Return (X, Y) of the center of cell containing provided text 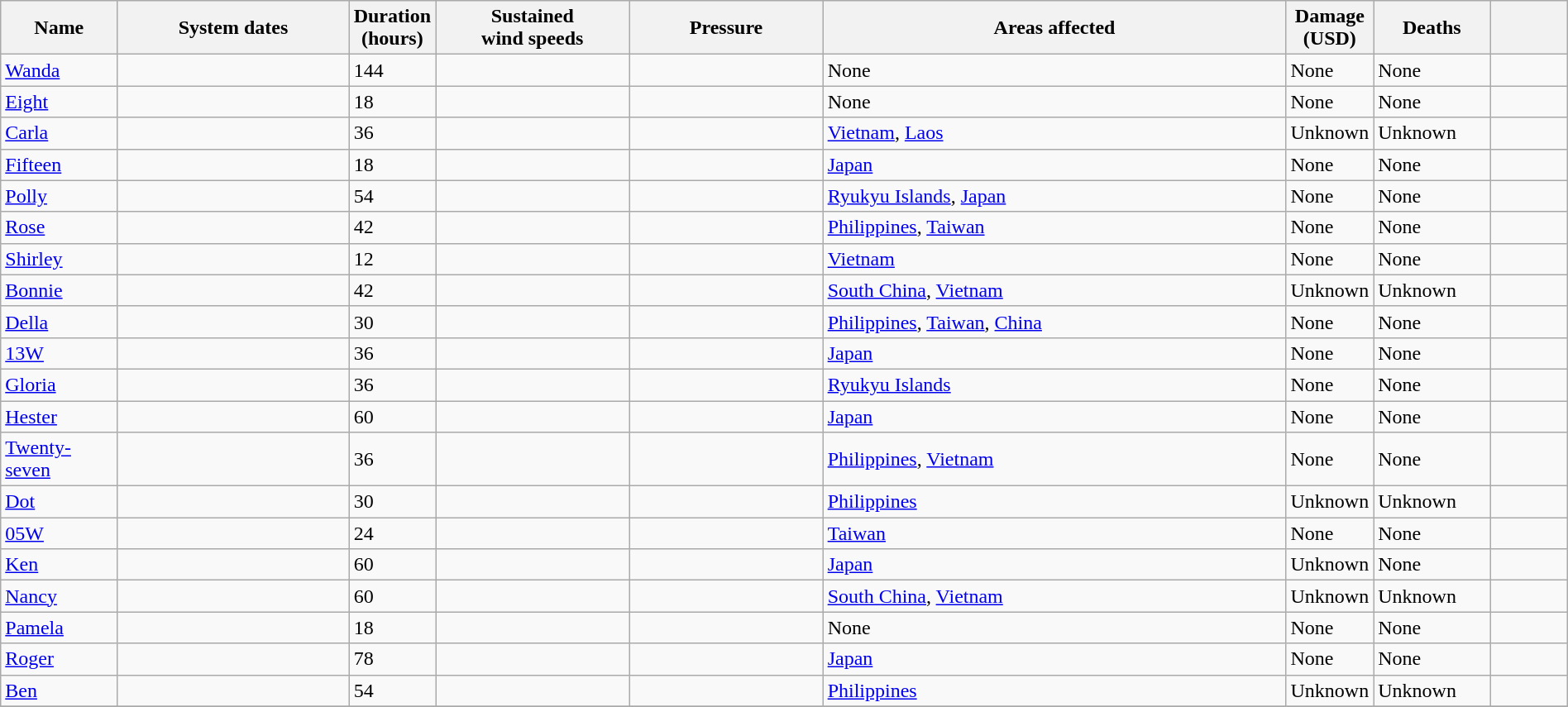
Deaths (1432, 28)
Duration(hours) (392, 28)
Nancy (60, 596)
System dates (233, 28)
Name (60, 28)
Polly (60, 196)
Shirley (60, 259)
Ryukyu Islands, Japan (1054, 196)
Philippines, Taiwan, China (1054, 322)
Rose (60, 227)
Areas affected (1054, 28)
Bonnie (60, 290)
12 (392, 259)
Philippines, Taiwan (1054, 227)
Ben (60, 690)
13W (60, 353)
Roger (60, 659)
Wanda (60, 70)
Vietnam (1054, 259)
78 (392, 659)
Taiwan (1054, 533)
Carla (60, 133)
Gloria (60, 385)
05W (60, 533)
Pamela (60, 628)
Sustainedwind speeds (533, 28)
Philippines, Vietnam (1054, 460)
Damage(USD) (1330, 28)
Pressure (726, 28)
24 (392, 533)
Hester (60, 416)
Della (60, 322)
Eight (60, 102)
Dot (60, 502)
Vietnam, Laos (1054, 133)
Twenty-seven (60, 460)
Fifteen (60, 165)
Ken (60, 565)
144 (392, 70)
Ryukyu Islands (1054, 385)
